Identify which cell holds the provided text, then report its (X, Y) central coordinate. 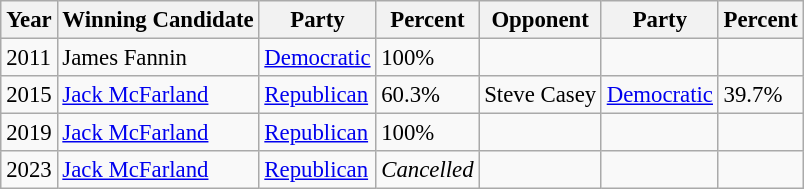
39.7% (760, 95)
Steve Casey (540, 95)
2023 (29, 170)
Year (29, 20)
2019 (29, 133)
Cancelled (428, 170)
2011 (29, 57)
Winning Candidate (158, 20)
60.3% (428, 95)
2015 (29, 95)
James Fannin (158, 57)
Opponent (540, 20)
